Pinpoint the cell where the given text exists, returning its (X, Y) midpoint coordinate. 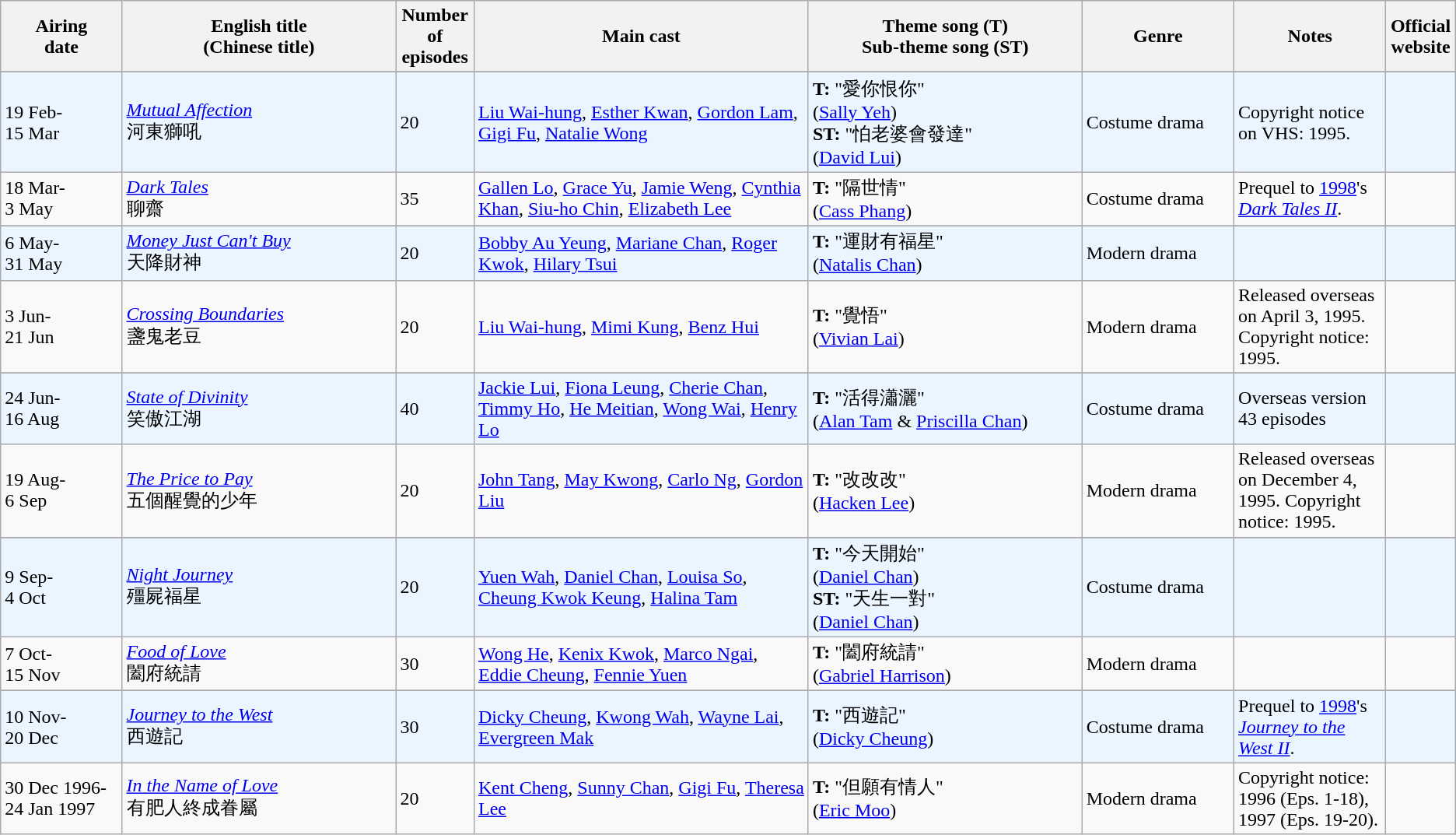
18 Mar- 3 May (61, 199)
T: "闔府統請" (Gabriel Harrison) (945, 664)
T: "今天開始" (Daniel Chan) ST: "天生一對" (Daniel Chan) (945, 587)
3 Jun- 21 Jun (61, 327)
Number of episodes (436, 37)
Notes (1310, 37)
Money Just Can't Buy 天降財神 (259, 253)
T: "西遊記" (Dicky Cheung) (945, 727)
The Price to Pay 五個醒覺的少年 (259, 490)
7 Oct- 15 Nov (61, 664)
Crossing Boundaries 盞鬼老豆 (259, 327)
Dicky Cheung, Kwong Wah, Wayne Lai, Evergreen Mak (641, 727)
State of Divinity 笑傲江湖 (259, 409)
Mutual Affection 河東獅吼 (259, 122)
T: "隔世情" (Cass Phang) (945, 199)
Journey to the West 西遊記 (259, 727)
Kent Cheng, Sunny Chan, Gigi Fu, Theresa Lee (641, 798)
Main cast (641, 37)
10 Nov- 20 Dec (61, 727)
T: "活得瀟灑" (Alan Tam & Priscilla Chan) (945, 409)
T: "改改改" (Hacken Lee) (945, 490)
6 May- 31 May (61, 253)
40 (436, 409)
Dark Tales 聊齋 (259, 199)
Genre (1157, 37)
Jackie Lui, Fiona Leung, Cherie Chan, Timmy Ho, He Meitian, Wong Wai, Henry Lo (641, 409)
Gallen Lo, Grace Yu, Jamie Weng, Cynthia Khan, Siu-ho Chin, Elizabeth Lee (641, 199)
30 Dec 1996- 24 Jan 1997 (61, 798)
Overseas version 43 episodes (1310, 409)
Food of Love 闔府統請 (259, 664)
T: "覺悟" (Vivian Lai) (945, 327)
T: "運財有福星" (Natalis Chan) (945, 253)
Night Journey 殭屍福星 (259, 587)
19 Feb- 15 Mar (61, 122)
19 Aug- 6 Sep (61, 490)
Airingdate (61, 37)
Liu Wai-hung, Esther Kwan, Gordon Lam, Gigi Fu, Natalie Wong (641, 122)
Bobby Au Yeung, Mariane Chan, Roger Kwok, Hilary Tsui (641, 253)
Prequel to 1998's Journey to the West II. (1310, 727)
Prequel to 1998's Dark Tales II. (1310, 199)
24 Jun- 16 Aug (61, 409)
Released overseas on December 4, 1995. Copyright notice: 1995. (1310, 490)
Liu Wai-hung, Mimi Kung, Benz Hui (641, 327)
T: "但願有情人" (Eric Moo) (945, 798)
Official website (1420, 37)
In the Name of Love 有肥人終成眷屬 (259, 798)
English title (Chinese title) (259, 37)
35 (436, 199)
Theme song (T) Sub-theme song (ST) (945, 37)
Copyright notice on VHS: 1995. (1310, 122)
Wong He, Kenix Kwok, Marco Ngai, Eddie Cheung, Fennie Yuen (641, 664)
Yuen Wah, Daniel Chan, Louisa So, Cheung Kwok Keung, Halina Tam (641, 587)
T: "愛你恨你" (Sally Yeh) ST: "怕老婆會發達" (David Lui) (945, 122)
Copyright notice: 1996 (Eps. 1-18), 1997 (Eps. 19-20). (1310, 798)
9 Sep- 4 Oct (61, 587)
John Tang, May Kwong, Carlo Ng, Gordon Liu (641, 490)
Released overseas on April 3, 1995. Copyright notice: 1995. (1310, 327)
